Return the [X, Y] coordinate for the center point of the cell that contains the specified text.  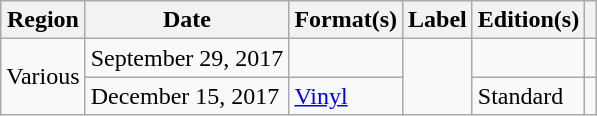
September 29, 2017 [187, 58]
December 15, 2017 [187, 96]
Label [438, 20]
Edition(s) [528, 20]
Vinyl [346, 96]
Standard [528, 96]
Various [43, 77]
Date [187, 20]
Format(s) [346, 20]
Region [43, 20]
